Scan for the cell matching the given text and deliver its (x, y) coordinate at center. 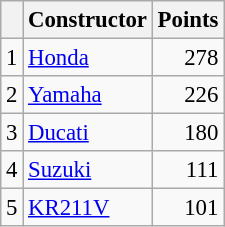
Yamaha (88, 95)
Points (188, 20)
Ducati (88, 133)
KR211V (88, 208)
180 (188, 133)
1 (12, 58)
278 (188, 58)
2 (12, 95)
3 (12, 133)
Suzuki (88, 170)
101 (188, 208)
Honda (88, 58)
111 (188, 170)
Constructor (88, 20)
4 (12, 170)
226 (188, 95)
5 (12, 208)
